Return [X, Y] of the center of cell containing provided text 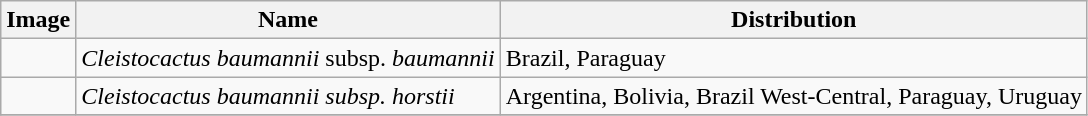
Image [38, 20]
Cleistocactus baumannii subsp. baumannii [288, 58]
Distribution [794, 20]
Argentina, Bolivia, Brazil West-Central, Paraguay, Uruguay [794, 96]
Brazil, Paraguay [794, 58]
Name [288, 20]
Cleistocactus baumannii subsp. horstii [288, 96]
